From the cell containing the given text, extract its center point as [X, Y] coordinate. 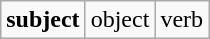
object [120, 20]
verb [182, 20]
subject [43, 20]
